Extract the [X, Y] coordinate from the center of the cell holding the provided text.  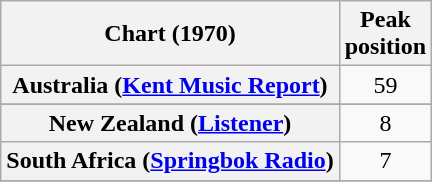
South Africa (Springbok Radio) [170, 161]
8 [385, 123]
59 [385, 85]
7 [385, 161]
Peakposition [385, 34]
New Zealand (Listener) [170, 123]
Chart (1970) [170, 34]
Australia (Kent Music Report) [170, 85]
